Detect which cell encompasses the target text, then output its (x, y) center coordinate. 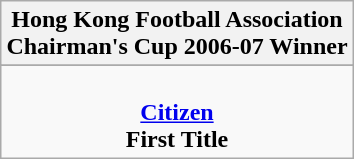
Hong Kong Football Association Chairman's Cup 2006-07 Winner (177, 34)
CitizenFirst Title (177, 112)
